Pinpoint the cell where the given text exists, returning its (x, y) midpoint coordinate. 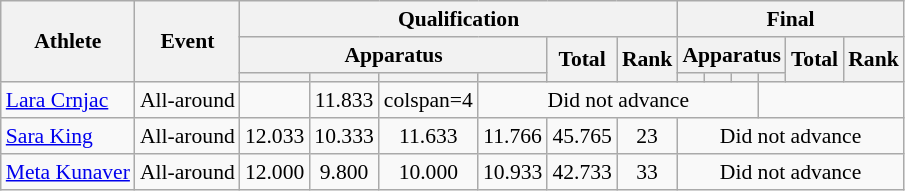
Athlete (68, 42)
Event (188, 42)
Meta Kunaver (68, 172)
42.733 (582, 172)
12.033 (274, 136)
10.933 (512, 172)
12.000 (274, 172)
Lara Crnjac (68, 101)
Sara King (68, 136)
colspan=4 (428, 101)
11.633 (428, 136)
11.766 (512, 136)
Final (790, 19)
10.000 (428, 172)
45.765 (582, 136)
23 (648, 136)
11.833 (344, 101)
Qualification (459, 19)
10.333 (344, 136)
33 (648, 172)
9.800 (344, 172)
